Locate the cell with the specified text and output its (x, y) center coordinate. 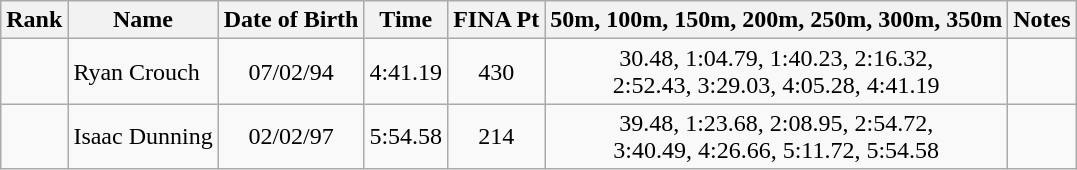
5:54.58 (406, 136)
Isaac Dunning (143, 136)
02/02/97 (291, 136)
4:41.19 (406, 72)
Ryan Crouch (143, 72)
30.48, 1:04.79, 1:40.23, 2:16.32,2:52.43, 3:29.03, 4:05.28, 4:41.19 (776, 72)
Name (143, 20)
07/02/94 (291, 72)
214 (496, 136)
39.48, 1:23.68, 2:08.95, 2:54.72,3:40.49, 4:26.66, 5:11.72, 5:54.58 (776, 136)
Rank (34, 20)
Notes (1042, 20)
50m, 100m, 150m, 200m, 250m, 300m, 350m (776, 20)
430 (496, 72)
Time (406, 20)
FINA Pt (496, 20)
Date of Birth (291, 20)
